From the cell containing the given text, extract its center point as (X, Y) coordinate. 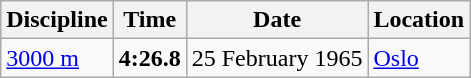
Time (150, 20)
25 February 1965 (277, 58)
Date (277, 20)
Location (419, 20)
Discipline (57, 20)
Oslo (419, 58)
4:26.8 (150, 58)
3000 m (57, 58)
